Provide the [x, y] coordinate of the cell's center where the given text is located.  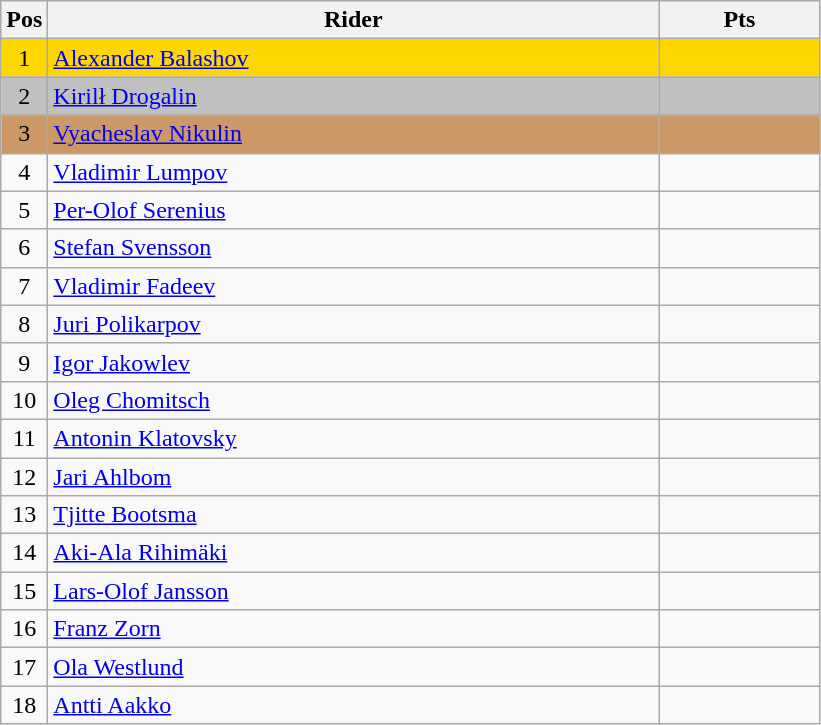
Kirilł Drogalin [354, 96]
Jari Ahlbom [354, 477]
Ola Westlund [354, 667]
16 [24, 629]
Igor Jakowlev [354, 362]
13 [24, 515]
Vladimir Lumpov [354, 172]
10 [24, 400]
Oleg Chomitsch [354, 400]
9 [24, 362]
Vyacheslav Nikulin [354, 134]
7 [24, 286]
Franz Zorn [354, 629]
Aki-Ala Rihimäki [354, 553]
18 [24, 705]
Alexander Balashov [354, 58]
Stefan Svensson [354, 248]
Juri Polikarpov [354, 324]
12 [24, 477]
2 [24, 96]
Antti Aakko [354, 705]
11 [24, 438]
15 [24, 591]
14 [24, 553]
Lars-Olof Jansson [354, 591]
Tjitte Bootsma [354, 515]
8 [24, 324]
5 [24, 210]
Vladimir Fadeev [354, 286]
1 [24, 58]
Rider [354, 20]
6 [24, 248]
3 [24, 134]
Pts [740, 20]
17 [24, 667]
Antonin Klatovsky [354, 438]
4 [24, 172]
Per-Olof Serenius [354, 210]
Pos [24, 20]
